Return [X, Y] of the center of cell containing provided text 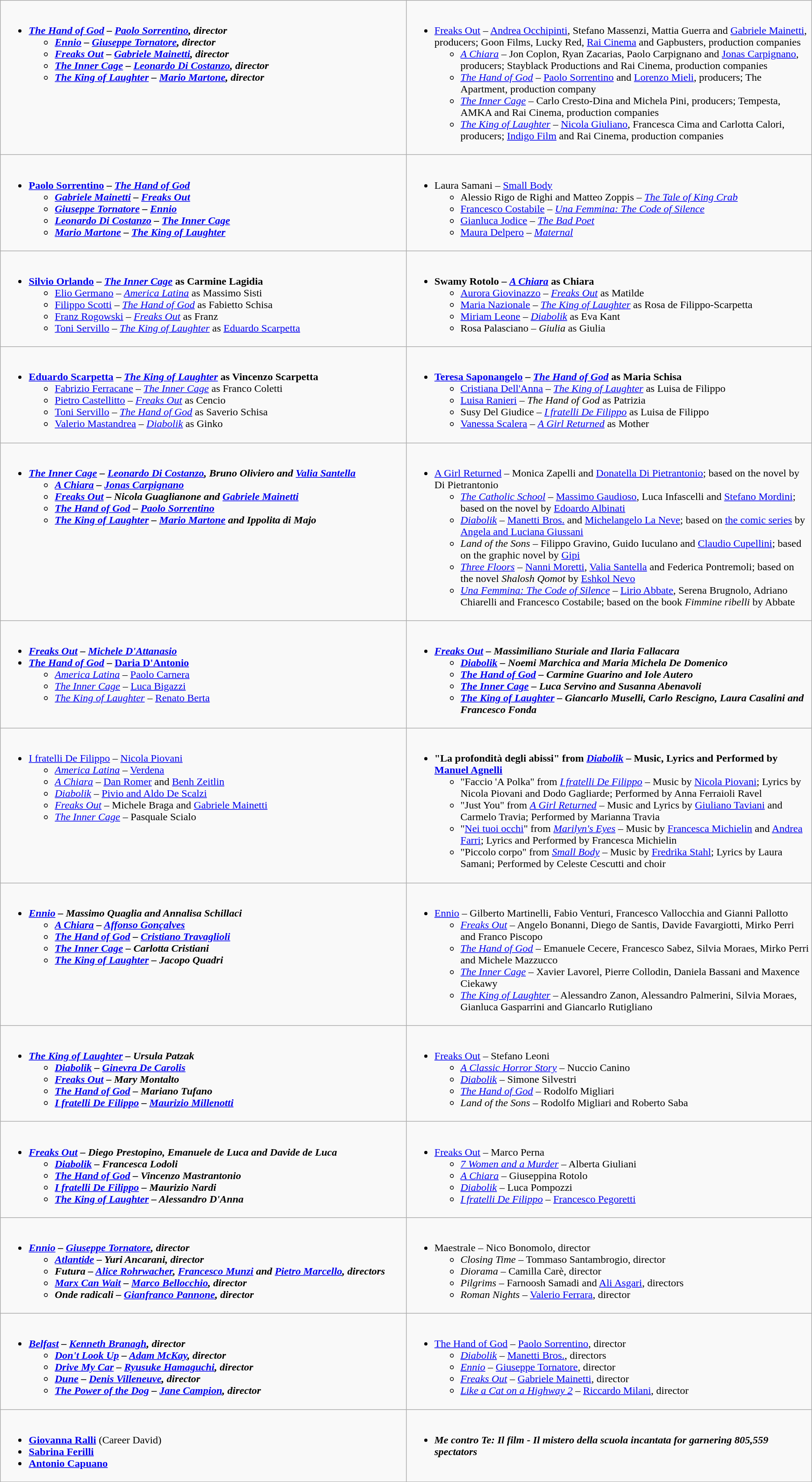
Me contro Te: Il film - Il mistero della scuola incantata for garnering 805,559 spectators [609, 1446]
Giovanna Ralli (Career David)Sabrina FerilliAntonio Capuano [203, 1446]
